For the text-containing cell, return its midpoint in [x, y] coordinate format. 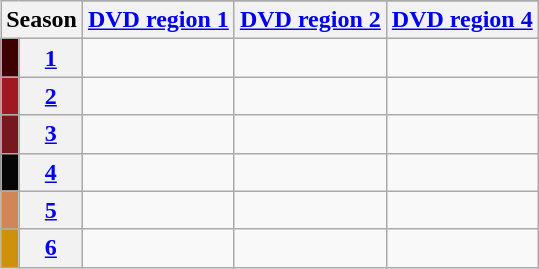
DVD region 4 [462, 20]
1 [50, 58]
6 [50, 248]
DVD region 2 [310, 20]
4 [50, 172]
DVD region 1 [158, 20]
5 [50, 210]
3 [50, 134]
Season [42, 20]
2 [50, 96]
